Search for the cell housing the specified text and yield its (x, y) center coordinate. 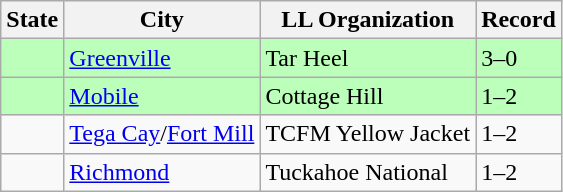
LL Organization (368, 20)
State (32, 20)
Greenville (162, 58)
Cottage Hill (368, 96)
City (162, 20)
3–0 (519, 58)
Tar Heel (368, 58)
Mobile (162, 96)
Tuckahoe National (368, 172)
Richmond (162, 172)
Record (519, 20)
TCFM Yellow Jacket (368, 134)
Tega Cay/Fort Mill (162, 134)
